Find where the given text appears and provide that cell's center as [x, y] coordinate. 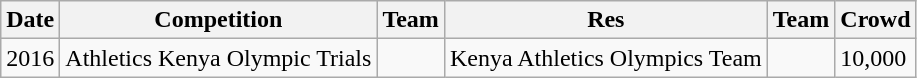
Kenya Athletics Olympics Team [606, 58]
Athletics Kenya Olympic Trials [218, 58]
Competition [218, 20]
Crowd [876, 20]
2016 [30, 58]
10,000 [876, 58]
Res [606, 20]
Date [30, 20]
